From the cell containing the given text, extract its center point as (x, y) coordinate. 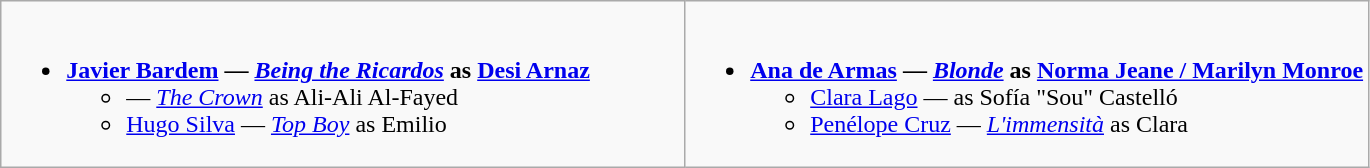
Ana de Armas — Blonde as Norma Jeane / Marilyn MonroeClara Lago — as Sofía "Sou" CastellóPenélope Cruz — L'immensità as Clara (1027, 84)
Javier Bardem — Being the Ricardos as Desi Arnaz — The Crown as Ali-Ali Al-FayedHugo Silva — Top Boy as Emilio (343, 84)
